Capture the cell that displays the provided text and extract its [x, y] central coordinate. 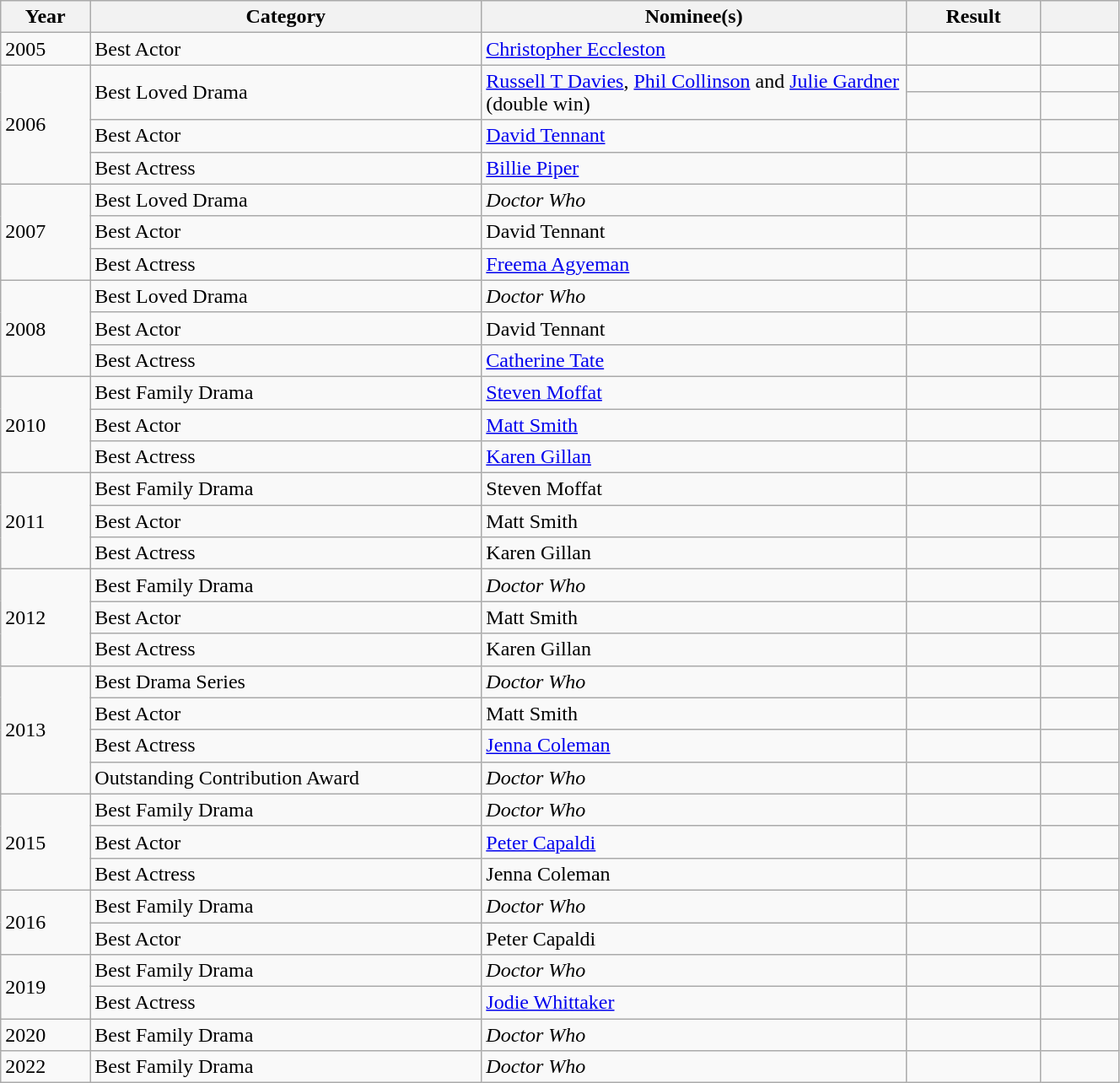
Best Drama Series [286, 682]
Russell T Davies, Phil Collinson and Julie Gardner (double win) [694, 93]
Year [46, 17]
2022 [46, 1067]
Outstanding Contribution Award [286, 778]
2016 [46, 922]
Christopher Eccleston [694, 49]
2013 [46, 730]
Result [973, 17]
Billie Piper [694, 168]
Category [286, 17]
2005 [46, 49]
Nominee(s) [694, 17]
2006 [46, 125]
Catherine Tate [694, 360]
Jodie Whittaker [694, 1003]
Freema Agyeman [694, 264]
2007 [46, 232]
2020 [46, 1035]
2015 [46, 842]
2012 [46, 617]
2011 [46, 521]
2010 [46, 424]
2019 [46, 987]
2008 [46, 328]
